Identify which cell holds the provided text, then report its (X, Y) central coordinate. 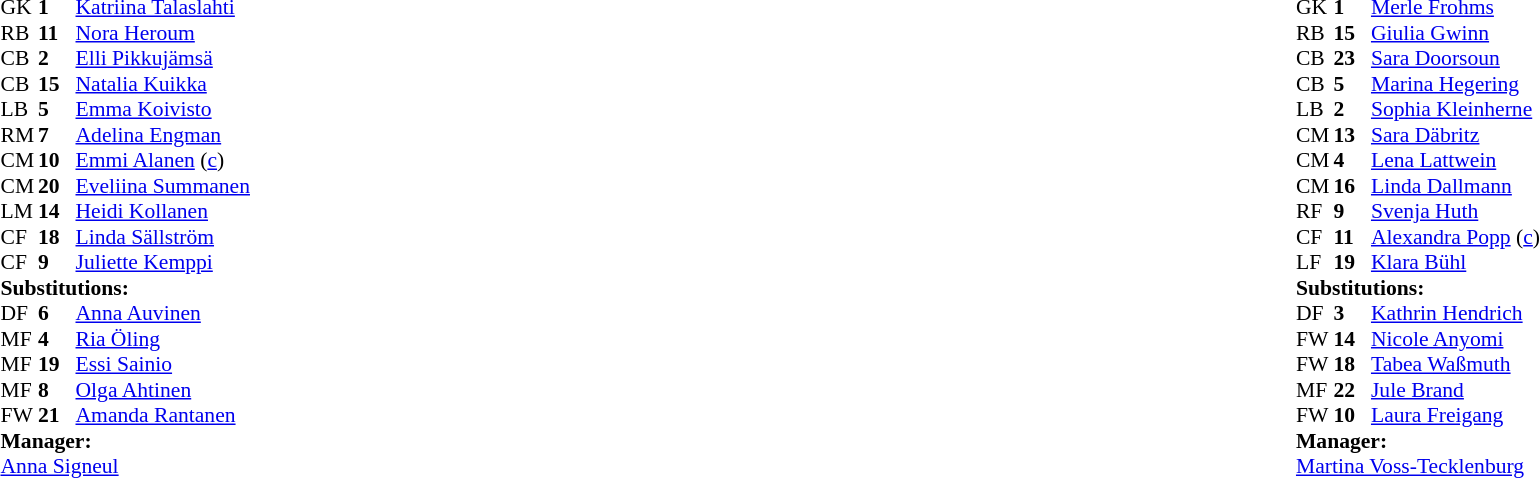
Anna Auvinen (163, 313)
Heidi Kollanen (163, 211)
13 (1352, 135)
LF (1315, 263)
20 (57, 186)
22 (1352, 390)
Substitutions: (124, 288)
Ria Öling (163, 339)
Elli Pikkujämsä (163, 59)
16 (1352, 186)
Eveliina Summanen (163, 186)
RF (1315, 211)
Juliette Kemppi (163, 263)
23 (1352, 59)
Linda Sällström (163, 237)
3 (1352, 313)
Nora Heroum (163, 33)
Olga Ahtinen (163, 390)
RM (19, 135)
Adelina Engman (163, 135)
Manager: (124, 441)
Emma Koivisto (163, 109)
21 (57, 415)
Amanda Rantanen (163, 415)
7 (57, 135)
Essi Sainio (163, 365)
Emmi Alanen (c) (163, 161)
LM (19, 211)
8 (57, 390)
6 (57, 313)
Natalia Kuikka (163, 84)
